Return (X, Y) of the center of cell containing provided text 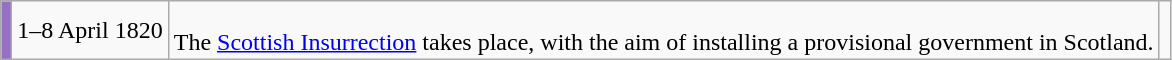
1–8 April 1820 (90, 30)
The Scottish Insurrection takes place, with the aim of installing a provisional government in Scotland. (664, 30)
